Identify which cell holds the provided text, then report its (x, y) central coordinate. 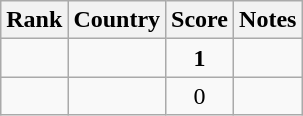
1 (200, 58)
Country (117, 20)
Score (200, 20)
Notes (268, 20)
0 (200, 96)
Rank (34, 20)
